Provide the (x, y) coordinate of the cell's center where the given text is located.  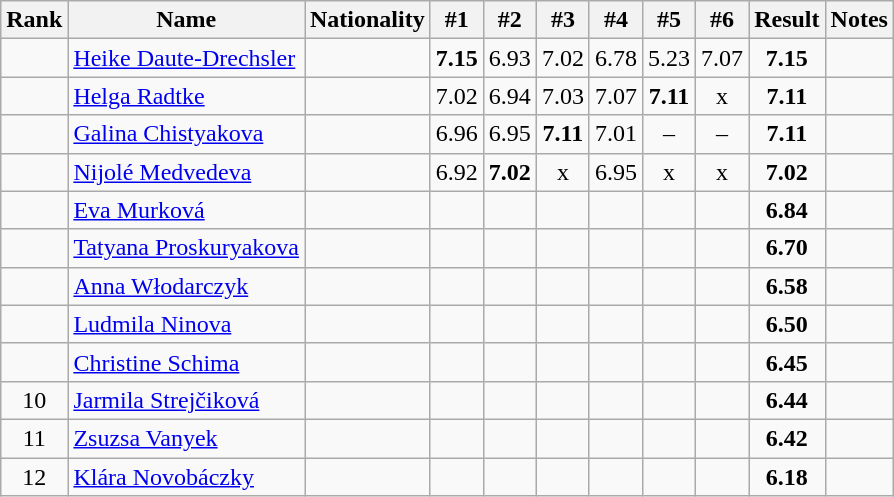
Notes (859, 20)
6.70 (787, 248)
#1 (456, 20)
Galina Chistyakova (186, 134)
7.03 (562, 96)
#3 (562, 20)
#5 (668, 20)
Ludmila Ninova (186, 324)
Christine Schima (186, 362)
6.84 (787, 210)
#2 (510, 20)
#6 (722, 20)
6.93 (510, 58)
5.23 (668, 58)
#4 (616, 20)
Jarmila Strejčiková (186, 400)
11 (34, 438)
Nationality (367, 20)
Name (186, 20)
10 (34, 400)
6.58 (787, 286)
6.96 (456, 134)
Result (787, 20)
Zsuzsa Vanyek (186, 438)
6.18 (787, 477)
Eva Murková (186, 210)
Nijolé Medvedeva (186, 172)
6.78 (616, 58)
12 (34, 477)
6.50 (787, 324)
6.42 (787, 438)
Helga Radtke (186, 96)
6.94 (510, 96)
Anna Włodarczyk (186, 286)
Heike Daute-Drechsler (186, 58)
6.45 (787, 362)
6.92 (456, 172)
6.44 (787, 400)
7.01 (616, 134)
Rank (34, 20)
Klára Novobáczky (186, 477)
Tatyana Proskuryakova (186, 248)
